Find where the given text appears and provide that cell's center as [x, y] coordinate. 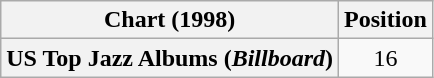
16 [386, 58]
Chart (1998) [170, 20]
US Top Jazz Albums (Billboard) [170, 58]
Position [386, 20]
